Identify which cell holds the provided text, then report its (x, y) central coordinate. 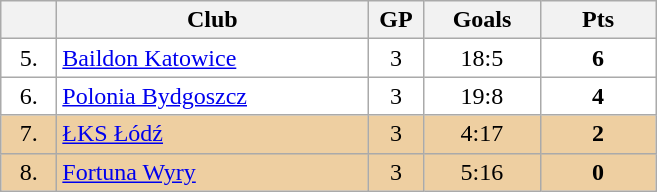
7. (29, 134)
4:17 (482, 134)
8. (29, 172)
5. (29, 58)
18:5 (482, 58)
0 (598, 172)
Polonia Bydgoszcz (212, 96)
Club (212, 20)
Goals (482, 20)
Pts (598, 20)
ŁKS Łódź (212, 134)
6. (29, 96)
GP (396, 20)
5:16 (482, 172)
6 (598, 58)
Baildon Katowice (212, 58)
4 (598, 96)
19:8 (482, 96)
2 (598, 134)
Fortuna Wyry (212, 172)
